Return the (x, y) coordinate for the center point of the cell that contains the specified text.  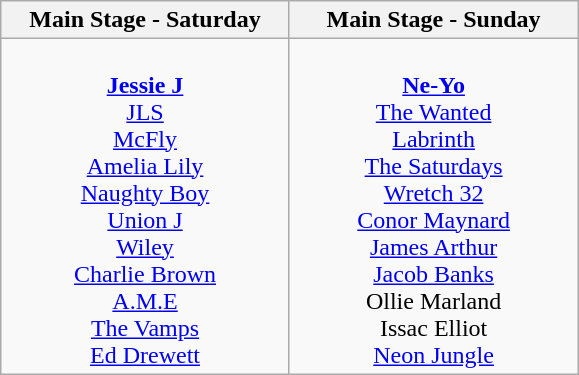
Main Stage - Sunday (434, 20)
Jessie J JLS McFly Amelia Lily Naughty Boy Union J Wiley Charlie Brown A.M.E The Vamps Ed Drewett (146, 206)
Main Stage - Saturday (146, 20)
Ne-Yo The Wanted Labrinth The Saturdays Wretch 32 Conor Maynard James Arthur Jacob Banks Ollie Marland Issac Elliot Neon Jungle (434, 206)
